For the text-containing cell, return its midpoint in [X, Y] coordinate format. 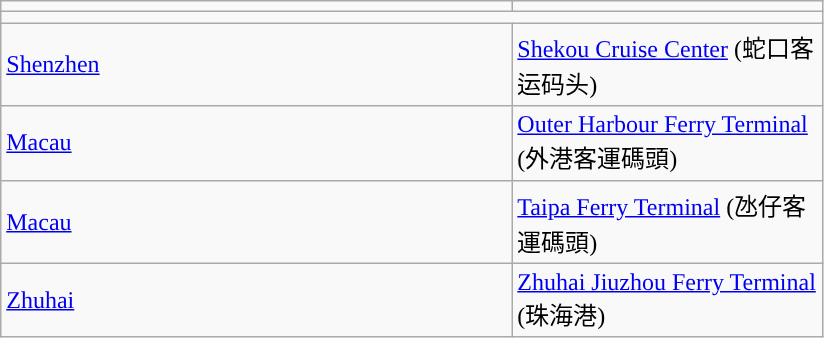
Outer Harbour Ferry Terminal (外港客運碼頭) [668, 143]
Zhuhai [256, 300]
Shekou Cruise Center (蛇口客运码头) [668, 64]
Zhuhai Jiuzhou Ferry Terminal (珠海港) [668, 300]
Shenzhen [256, 64]
Taipa Ferry Terminal (氹仔客運碼頭) [668, 222]
